Provide the (x, y) coordinate of the cell's center where the given text is located.  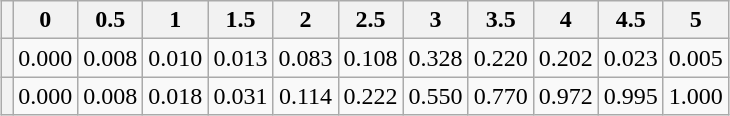
0.114 (306, 96)
2.5 (370, 20)
0.770 (500, 96)
0.031 (240, 96)
0.222 (370, 96)
0.328 (436, 58)
4.5 (630, 20)
0.013 (240, 58)
2 (306, 20)
0 (46, 20)
0.220 (500, 58)
0.995 (630, 96)
0.202 (566, 58)
0.083 (306, 58)
0.5 (110, 20)
0.023 (630, 58)
0.550 (436, 96)
1.5 (240, 20)
0.005 (696, 58)
0.010 (176, 58)
0.108 (370, 58)
1.000 (696, 96)
0.972 (566, 96)
5 (696, 20)
0.018 (176, 96)
1 (176, 20)
3 (436, 20)
3.5 (500, 20)
4 (566, 20)
